Output the [X, Y] coordinate of the center of the cell containing the given text.  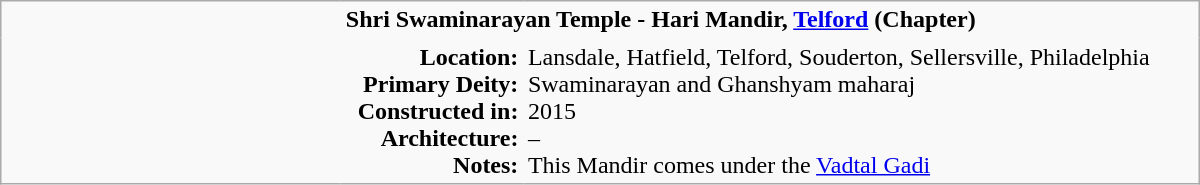
Lansdale, Hatfield, Telford, Souderton, Sellersville, PhiladelphiaSwaminarayan and Ghanshyam maharaj 2015– This Mandir comes under the Vadtal Gadi [861, 110]
Shri Swaminarayan Temple - Hari Mandir, Telford (Chapter) [770, 20]
Location:Primary Deity:Constructed in: Architecture:Notes: [432, 110]
